Detect which cell encompasses the target text, then output its (x, y) center coordinate. 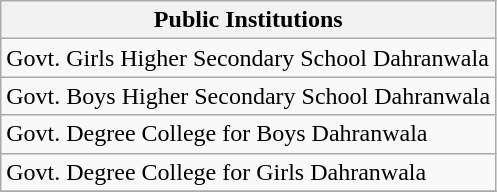
Govt. Boys Higher Secondary School Dahranwala (248, 96)
Govt. Degree College for Girls Dahranwala (248, 172)
Govt. Girls Higher Secondary School Dahranwala (248, 58)
Govt. Degree College for Boys Dahranwala (248, 134)
Public Institutions (248, 20)
